Determine the [x, y] coordinate at the center of the cell enclosing the given text.  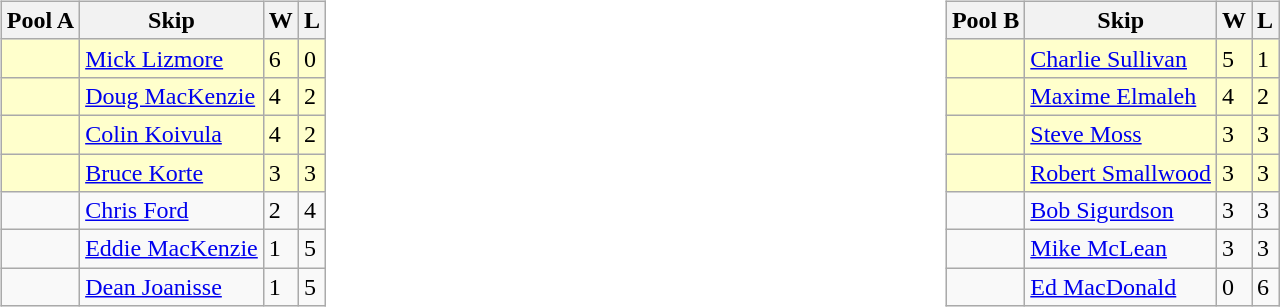
Steve Moss [1121, 134]
Pool B [985, 20]
Mick Lizmore [172, 58]
Ed MacDonald [1121, 287]
Colin Koivula [172, 134]
Mike McLean [1121, 249]
Eddie MacKenzie [172, 249]
Charlie Sullivan [1121, 58]
Bruce Korte [172, 173]
Doug MacKenzie [172, 96]
Chris Ford [172, 211]
Robert Smallwood [1121, 173]
Dean Joanisse [172, 287]
Bob Sigurdson [1121, 211]
Pool A [40, 20]
Maxime Elmaleh [1121, 96]
